Find where the given text appears and provide that cell's center as (x, y) coordinate. 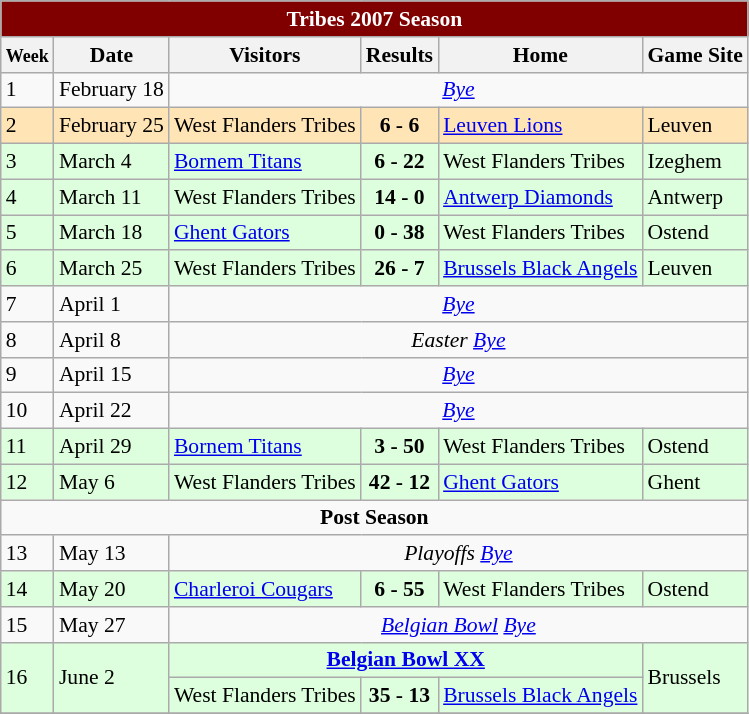
Game Site (694, 55)
March 25 (112, 269)
Antwerp (694, 197)
4 (28, 197)
26 - 7 (400, 269)
March 18 (112, 233)
Belgian Bowl Bye (458, 625)
16 (28, 678)
3 - 50 (400, 447)
6 - 6 (400, 126)
Date (112, 55)
6 - 55 (400, 589)
Results (400, 55)
42 - 12 (400, 482)
12 (28, 482)
May 27 (112, 625)
35 - 13 (400, 696)
1 (28, 90)
0 - 38 (400, 233)
Leuven Lions (540, 126)
May 6 (112, 482)
Izeghem (694, 162)
2 (28, 126)
April 1 (112, 304)
Brussels (694, 678)
15 (28, 625)
May 13 (112, 554)
April 15 (112, 375)
9 (28, 375)
8 (28, 340)
Playoffs Bye (458, 554)
Antwerp Diamonds (540, 197)
5 (28, 233)
7 (28, 304)
April 8 (112, 340)
Visitors (265, 55)
13 (28, 554)
Post Season (374, 518)
Charleroi Cougars (265, 589)
Easter Bye (458, 340)
March 4 (112, 162)
April 29 (112, 447)
February 18 (112, 90)
Belgian Bowl XX (406, 660)
Ghent (694, 482)
Home (540, 55)
10 (28, 411)
14 - 0 (400, 197)
11 (28, 447)
June 2 (112, 678)
3 (28, 162)
February 25 (112, 126)
March 11 (112, 197)
6 (28, 269)
April 22 (112, 411)
14 (28, 589)
6 - 22 (400, 162)
Week (28, 55)
May 20 (112, 589)
Tribes 2007 Season (374, 19)
